Return (x, y) of the center of cell containing provided text 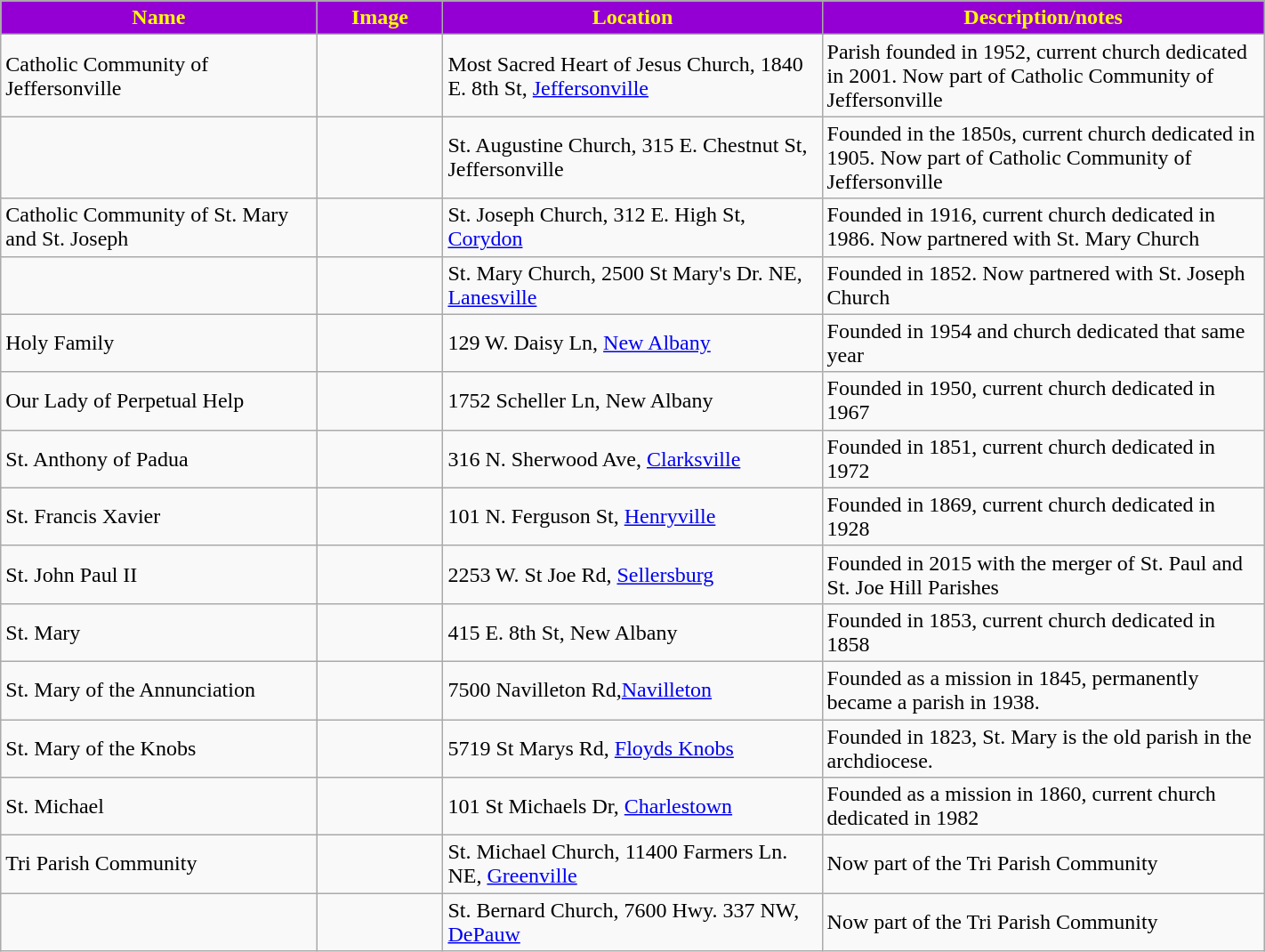
St. Mary (158, 632)
St. Michael Church, 11400 Farmers Ln. NE, Greenville (632, 865)
Founded in 1823, St. Mary is the old parish in the archdiocese. (1043, 747)
129 W. Daisy Ln, New Albany (632, 343)
Catholic Community of Jeffersonville (158, 76)
Founded as a mission in 1860, current church dedicated in 1982 (1043, 806)
St. Anthony of Padua (158, 459)
Catholic Community of St. Mary and St. Joseph (158, 228)
316 N. Sherwood Ave, Clarksville (632, 459)
Founded in 1851, current church dedicated in 1972 (1043, 459)
St. Mary of the Annunciation (158, 690)
Founded in 1853, current church dedicated in 1858 (1043, 632)
Founded as a mission in 1845, permanently became a parish in 1938. (1043, 690)
Location (632, 18)
St. Bernard Church, 7600 Hwy. 337 NW, DePauw (632, 922)
1752 Scheller Ln, New Albany (632, 400)
2253 W. St Joe Rd, Sellersburg (632, 575)
Founded in 2015 with the merger of St. Paul and St. Joe Hill Parishes (1043, 575)
St. Augustine Church, 315 E. Chestnut St, Jeffersonville (632, 157)
St. Joseph Church, 312 E. High St, Corydon (632, 228)
St. Francis Xavier (158, 516)
Name (158, 18)
Most Sacred Heart of Jesus Church, 1840 E. 8th St, Jeffersonville (632, 76)
101 N. Ferguson St, Henryville (632, 516)
Holy Family (158, 343)
Founded in the 1850s, current church dedicated in 1905. Now part of Catholic Community of Jeffersonville (1043, 157)
Tri Parish Community (158, 865)
Founded in 1852. Now partnered with St. Joseph Church (1043, 285)
Founded in 1954 and church dedicated that same year (1043, 343)
St. John Paul II (158, 575)
Parish founded in 1952, current church dedicated in 2001. Now part of Catholic Community of Jeffersonville (1043, 76)
St. Mary Church, 2500 St Mary's Dr. NE, Lanesville (632, 285)
Description/notes (1043, 18)
Founded in 1869, current church dedicated in 1928 (1043, 516)
415 E. 8th St, New Albany (632, 632)
7500 Navilleton Rd,Navilleton (632, 690)
101 St Michaels Dr, Charlestown (632, 806)
St. Michael (158, 806)
Founded in 1950, current church dedicated in 1967 (1043, 400)
St. Mary of the Knobs (158, 747)
Our Lady of Perpetual Help (158, 400)
5719 St Marys Rd, Floyds Knobs (632, 747)
Founded in 1916, current church dedicated in 1986. Now partnered with St. Mary Church (1043, 228)
Image (380, 18)
